Detect which cell encompasses the target text, then output its (X, Y) center coordinate. 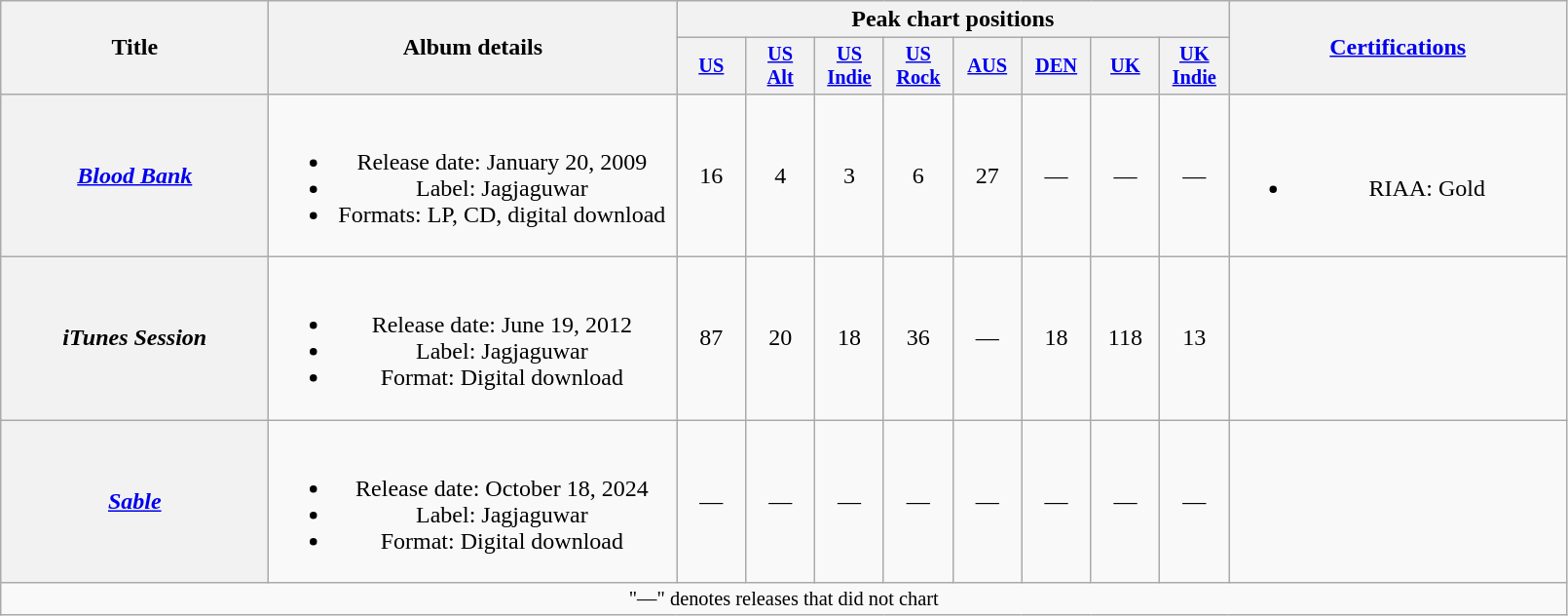
Title (134, 48)
US Indie (849, 66)
UK (1126, 66)
Release date: January 20, 2009Label: JagjaguwarFormats: LP, CD, digital download (473, 175)
US (711, 66)
USAlt (781, 66)
Certifications (1399, 48)
US Rock (917, 66)
16 (711, 175)
4 (781, 175)
87 (711, 339)
AUS (988, 66)
Blood Bank (134, 175)
DEN (1056, 66)
Release date: June 19, 2012Label: JagjaguwarFormat: Digital download (473, 339)
27 (988, 175)
20 (781, 339)
Album details (473, 48)
36 (917, 339)
13 (1194, 339)
6 (917, 175)
RIAA: Gold (1399, 175)
Release date: October 18, 2024Label: JagjaguwarFormat: Digital download (473, 501)
3 (849, 175)
UKIndie (1194, 66)
Sable (134, 501)
iTunes Session (134, 339)
118 (1126, 339)
"—" denotes releases that did not chart (784, 599)
Peak chart positions (952, 19)
